Capture the cell that displays the provided text and extract its [X, Y] central coordinate. 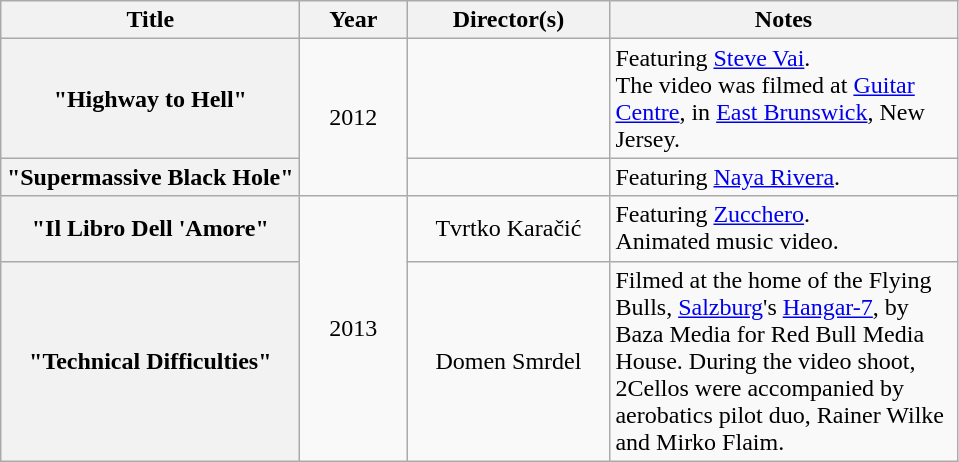
Year [354, 20]
Domen Smrdel [508, 361]
"Technical Difficulties" [150, 361]
2012 [354, 118]
2013 [354, 328]
Featuring Naya Rivera. [784, 177]
Director(s) [508, 20]
Featuring Zucchero. Animated music video. [784, 228]
"Highway to Hell" [150, 98]
Tvrtko Karačić [508, 228]
Notes [784, 20]
"Il Libro Dell 'Amore" [150, 228]
Title [150, 20]
"Supermassive Black Hole" [150, 177]
Featuring Steve Vai. The video was filmed at Guitar Centre, in East Brunswick, New Jersey. [784, 98]
